From the cell containing the given text, extract its center point as (x, y) coordinate. 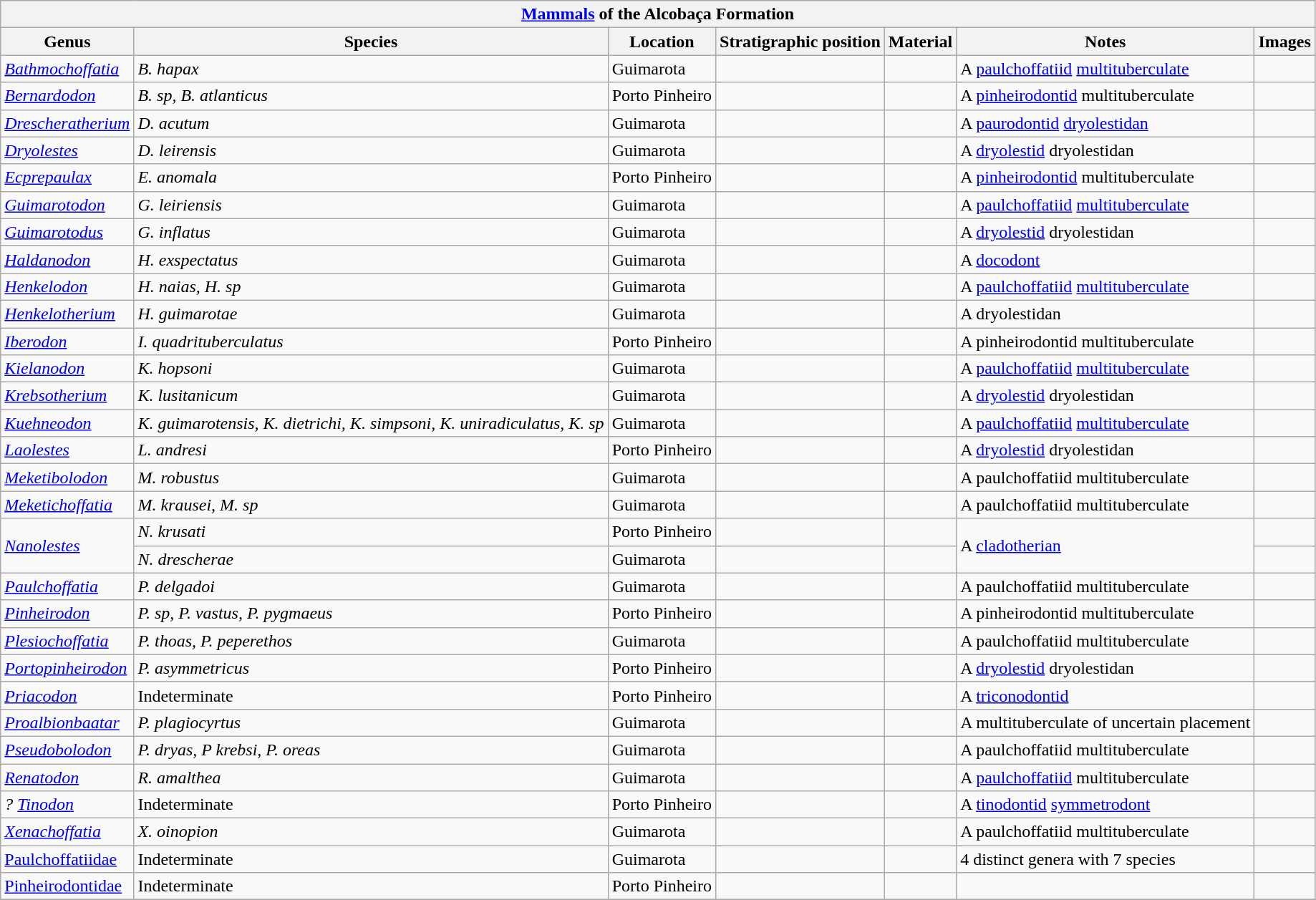
Notes (1105, 42)
Genus (67, 42)
M. krausei, M. sp (371, 505)
A multituberculate of uncertain placement (1105, 722)
Dryolestes (67, 150)
? Tinodon (67, 805)
H. guimarotae (371, 314)
D. leirensis (371, 150)
Portopinheirodon (67, 668)
Plesiochoffatia (67, 641)
Images (1284, 42)
B. hapax (371, 69)
P. sp, P. vastus, P. pygmaeus (371, 614)
Kuehneodon (67, 423)
K. lusitanicum (371, 396)
K. hopsoni (371, 369)
Species (371, 42)
P. delgadoi (371, 586)
P. dryas, P krebsi, P. oreas (371, 750)
Meketichoffatia (67, 505)
Proalbionbaatar (67, 722)
A tinodontid symmetrodont (1105, 805)
A docodont (1105, 259)
G. leiriensis (371, 205)
H. exspectatus (371, 259)
Bathmochoffatia (67, 69)
M. robustus (371, 478)
Paulchoffatia (67, 586)
A cladotherian (1105, 546)
Paulchoffatiidae (67, 859)
Haldanodon (67, 259)
P. asymmetricus (371, 668)
Ecprepaulax (67, 178)
Drescheratherium (67, 123)
Iberodon (67, 342)
K. guimarotensis, K. dietrichi, K. simpsoni, K. uniradiculatus, K. sp (371, 423)
H. naias, H. sp (371, 286)
Henkelotherium (67, 314)
B. sp, B. atlanticus (371, 96)
Mammals of the Alcobaça Formation (658, 14)
Xenachoffatia (67, 832)
Krebsotherium (67, 396)
E. anomala (371, 178)
P. thoas, P. peperethos (371, 641)
Henkelodon (67, 286)
R. amalthea (371, 777)
A triconodontid (1105, 695)
N. krusati (371, 532)
Kielanodon (67, 369)
Priacodon (67, 695)
Pseudobolodon (67, 750)
Meketibolodon (67, 478)
N. drescherae (371, 559)
G. inflatus (371, 232)
L. andresi (371, 450)
D. acutum (371, 123)
Guimarotodus (67, 232)
Laolestes (67, 450)
X. oinopion (371, 832)
P. plagiocyrtus (371, 722)
Renatodon (67, 777)
I. quadrituberculatus (371, 342)
Material (920, 42)
Pinheirodontidae (67, 886)
Nanolestes (67, 546)
A paurodontid dryolestidan (1105, 123)
Bernardodon (67, 96)
A dryolestidan (1105, 314)
Stratigraphic position (800, 42)
Guimarotodon (67, 205)
Location (662, 42)
4 distinct genera with 7 species (1105, 859)
Pinheirodon (67, 614)
